Extract the [X, Y] coordinate from the center of the cell holding the provided text.  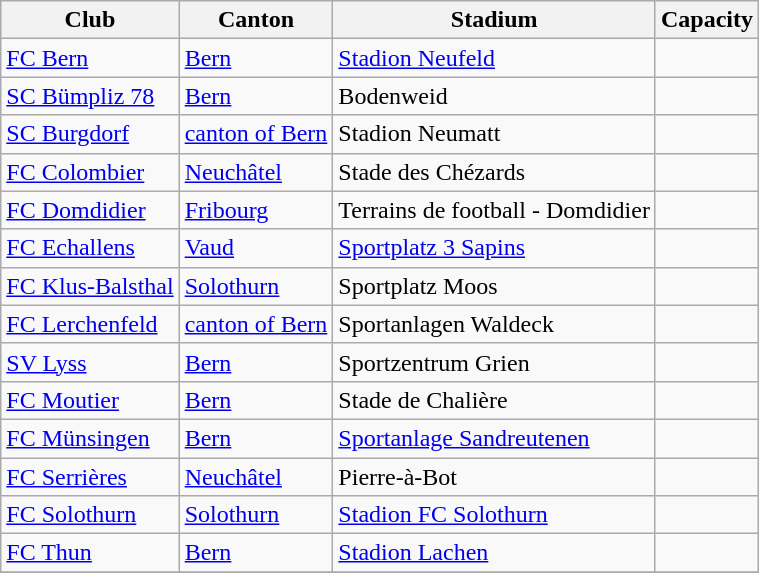
FC Moutier [90, 400]
Stadium [494, 20]
Sportplatz Moos [494, 286]
Canton [256, 20]
Terrains de football - Domdidier [494, 210]
FC Bern [90, 58]
SV Lyss [90, 362]
Vaud [256, 248]
Stade des Chézards [494, 172]
Stade de Chalière [494, 400]
Stadion Neumatt [494, 134]
Sportanlage Sandreutenen [494, 438]
FC Echallens [90, 248]
Bodenweid [494, 96]
Stadion FC Solothurn [494, 515]
Club [90, 20]
FC Klus-Balsthal [90, 286]
FC Thun [90, 553]
Sportanlagen Waldeck [494, 324]
FC Solothurn [90, 515]
FC Lerchenfeld [90, 324]
SC Bümpliz 78 [90, 96]
FC Münsingen [90, 438]
FC Domdidier [90, 210]
Stadion Lachen [494, 553]
Fribourg [256, 210]
SC Burgdorf [90, 134]
FC Serrières [90, 477]
Sportzentrum Grien [494, 362]
Capacity [706, 20]
Stadion Neufeld [494, 58]
Sportplatz 3 Sapins [494, 248]
Pierre-à-Bot [494, 477]
FC Colombier [90, 172]
